Capture the cell that displays the provided text and extract its [X, Y] central coordinate. 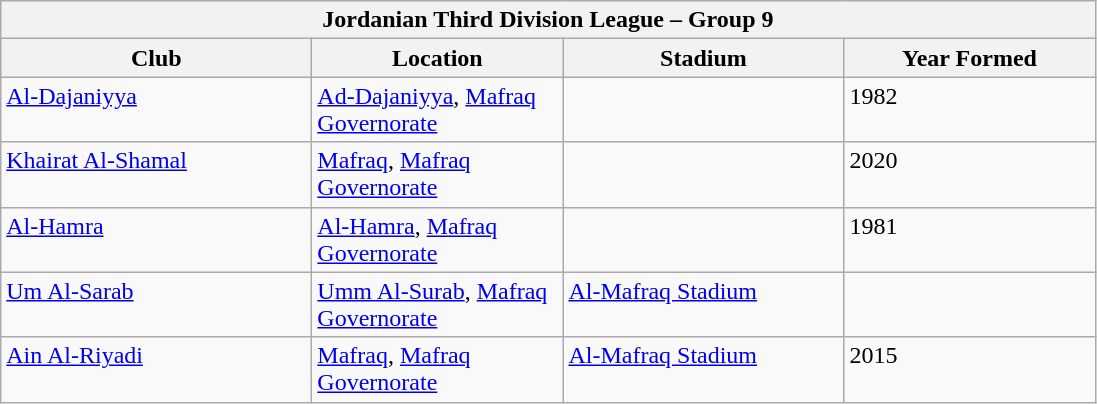
Ad-Dajaniyya, Mafraq Governorate [438, 110]
Year Formed [970, 58]
Ain Al-Riyadi [156, 370]
Al-Hamra, Mafraq Governorate [438, 240]
Club [156, 58]
Stadium [704, 58]
2020 [970, 174]
Al-Dajaniyya [156, 110]
1982 [970, 110]
2015 [970, 370]
Location [438, 58]
Khairat Al-Shamal [156, 174]
Umm Al-Surab, Mafraq Governorate [438, 304]
1981 [970, 240]
Al-Hamra [156, 240]
Um Al-Sarab [156, 304]
Jordanian Third Division League – Group 9 [548, 20]
